Extract the [X, Y] coordinate from the center of the cell holding the provided text.  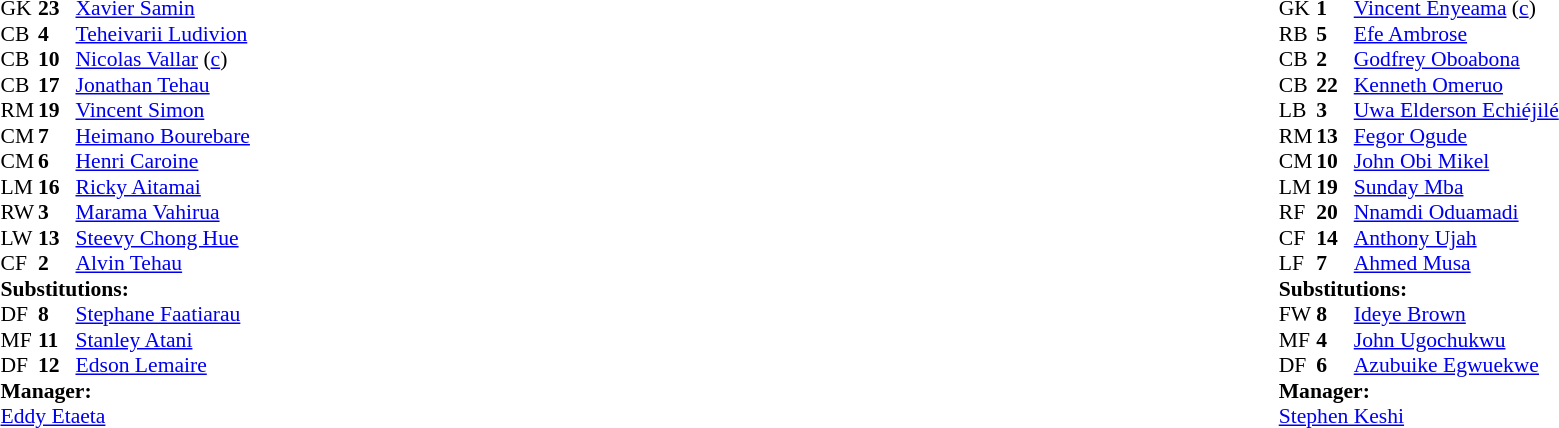
Anthony Ujah [1456, 238]
17 [57, 85]
LW [19, 238]
LF [1298, 263]
Kenneth Omeruo [1456, 85]
RW [19, 213]
Henri Caroine [163, 161]
Nnamdi Oduamadi [1456, 213]
12 [57, 365]
22 [1335, 85]
Marama Vahirua [163, 213]
Nicolas Vallar (c) [163, 59]
John Obi Mikel [1456, 161]
Stephane Faatiarau [163, 315]
John Ugochukwu [1456, 340]
Azubuike Egwuekwe [1456, 365]
Ideye Brown [1456, 315]
Stanley Atani [163, 340]
Vincent Simon [163, 111]
FW [1298, 315]
Heimano Bourebare [163, 136]
Alvin Tehau [163, 263]
Efe Ambrose [1456, 34]
14 [1335, 238]
Godfrey Oboabona [1456, 59]
LB [1298, 111]
5 [1335, 34]
20 [1335, 213]
Sunday Mba [1456, 187]
RB [1298, 34]
11 [57, 340]
Ricky Aitamai [163, 187]
Edson Lemaire [163, 365]
Fegor Ogude [1456, 136]
Teheivarii Ludivion [163, 34]
Ahmed Musa [1456, 263]
Steevy Chong Hue [163, 238]
Jonathan Tehau [163, 85]
RF [1298, 213]
Uwa Elderson Echiéjilé [1456, 111]
16 [57, 187]
